Find where the given text appears and provide that cell's center as [x, y] coordinate. 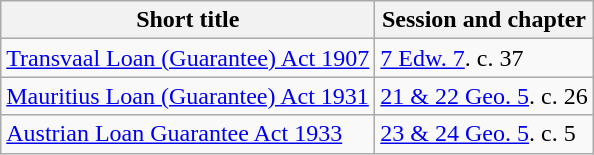
21 & 22 Geo. 5. c. 26 [484, 96]
Short title [188, 20]
Mauritius Loan (Guarantee) Act 1931 [188, 96]
Transvaal Loan (Guarantee) Act 1907 [188, 58]
Session and chapter [484, 20]
23 & 24 Geo. 5. c. 5 [484, 134]
Austrian Loan Guarantee Act 1933 [188, 134]
7 Edw. 7. c. 37 [484, 58]
